Pinpoint the cell where the given text exists, returning its (x, y) midpoint coordinate. 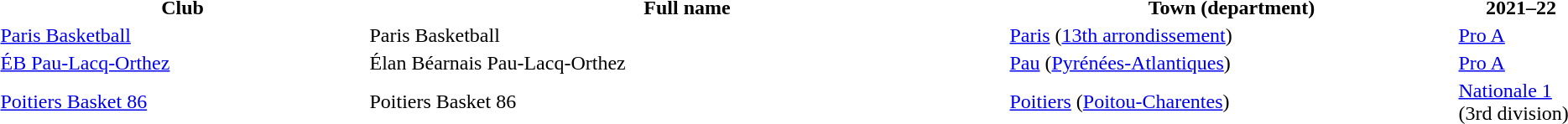
Pau (Pyrénées-Atlantiques) (1232, 63)
Paris (13th arrondissement) (1232, 35)
Élan Béarnais Pau-Lacq-Orthez (687, 63)
Paris Basketball (687, 35)
